Determine the (x, y) coordinate at the center of the cell enclosing the given text.  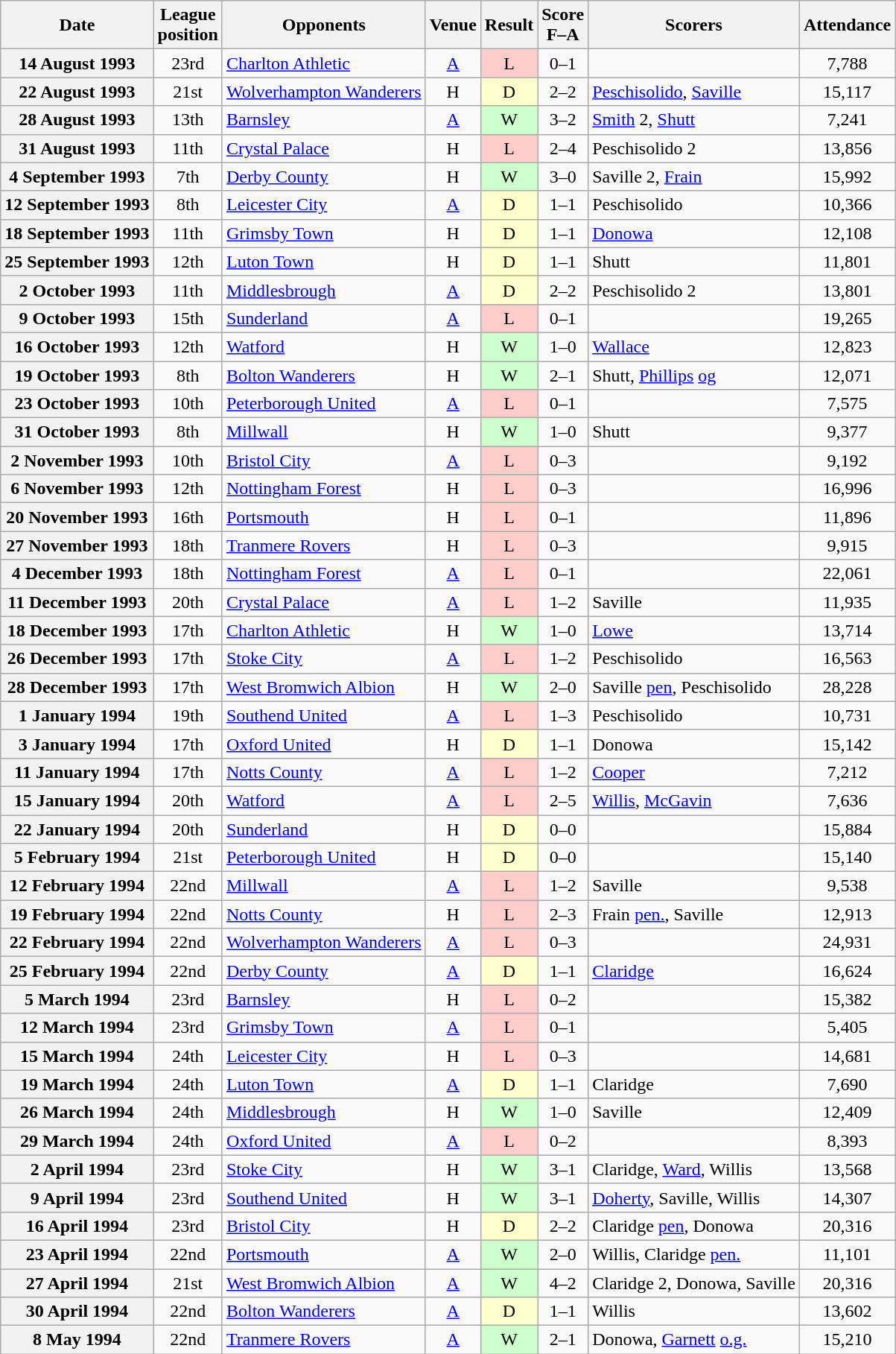
19th (188, 715)
2–4 (563, 148)
11 January 1994 (77, 772)
2 April 1994 (77, 1169)
Doherty, Saville, Willis (694, 1198)
Peschisolido, Saville (694, 92)
2–5 (563, 800)
4 September 1993 (77, 177)
15 March 1994 (77, 1056)
9,915 (847, 545)
16 October 1993 (77, 347)
12,071 (847, 375)
23 October 1993 (77, 404)
15,140 (847, 858)
Cooper (694, 772)
13th (188, 120)
4 December 1993 (77, 574)
19 March 1994 (77, 1084)
12,409 (847, 1113)
29 March 1994 (77, 1141)
15,117 (847, 92)
25 February 1994 (77, 971)
27 April 1994 (77, 1282)
11,896 (847, 517)
10,731 (847, 715)
Scorers (694, 25)
2–3 (563, 914)
7,690 (847, 1084)
Leagueposition (188, 25)
16,624 (847, 971)
19 October 1993 (77, 375)
15 January 1994 (77, 800)
Saville pen, Peschisolido (694, 687)
16,563 (847, 659)
1 January 1994 (77, 715)
19 February 1994 (77, 914)
Claridge 2, Donowa, Saville (694, 1282)
9,377 (847, 432)
Claridge, Ward, Willis (694, 1169)
30 April 1994 (77, 1312)
Result (509, 25)
26 December 1993 (77, 659)
25 September 1993 (77, 262)
Lowe (694, 630)
20 November 1993 (77, 517)
13,856 (847, 148)
7,788 (847, 63)
11,801 (847, 262)
8 May 1994 (77, 1340)
4–2 (563, 1282)
Wallace (694, 347)
12 February 1994 (77, 886)
6 November 1993 (77, 489)
3–2 (563, 120)
Saville 2, Frain (694, 177)
31 August 1993 (77, 148)
26 March 1994 (77, 1113)
24,931 (847, 943)
11,101 (847, 1254)
Donowa, Garnett o.g. (694, 1340)
Willis, McGavin (694, 800)
28 December 1993 (77, 687)
7th (188, 177)
12 March 1994 (77, 1028)
13,714 (847, 630)
9,192 (847, 461)
9,538 (847, 886)
16 April 1994 (77, 1226)
14,307 (847, 1198)
15,210 (847, 1340)
2 November 1993 (77, 461)
15,382 (847, 999)
18 September 1993 (77, 233)
18 December 1993 (77, 630)
8,393 (847, 1141)
Willis, Claridge pen. (694, 1254)
13,568 (847, 1169)
12,823 (847, 347)
Opponents (323, 25)
3–0 (563, 177)
7,212 (847, 772)
27 November 1993 (77, 545)
13,801 (847, 290)
14,681 (847, 1056)
13,602 (847, 1312)
2 October 1993 (77, 290)
Claridge pen, Donowa (694, 1226)
5 March 1994 (77, 999)
22 January 1994 (77, 829)
16,996 (847, 489)
22 February 1994 (77, 943)
9 October 1993 (77, 318)
7,575 (847, 404)
Attendance (847, 25)
28 August 1993 (77, 120)
1–3 (563, 715)
9 April 1994 (77, 1198)
7,241 (847, 120)
15th (188, 318)
12,108 (847, 233)
11 December 1993 (77, 602)
28,228 (847, 687)
5 February 1994 (77, 858)
22 August 1993 (77, 92)
12 September 1993 (77, 205)
15,992 (847, 177)
Frain pen., Saville (694, 914)
Venue (453, 25)
15,884 (847, 829)
5,405 (847, 1028)
19,265 (847, 318)
22,061 (847, 574)
Shutt, Phillips og (694, 375)
Smith 2, Shutt (694, 120)
23 April 1994 (77, 1254)
31 October 1993 (77, 432)
Date (77, 25)
3 January 1994 (77, 744)
Willis (694, 1312)
11,935 (847, 602)
12,913 (847, 914)
14 August 1993 (77, 63)
15,142 (847, 744)
ScoreF–A (563, 25)
16th (188, 517)
7,636 (847, 800)
10,366 (847, 205)
